Determine the (x, y) coordinate at the center of the cell enclosing the given text.  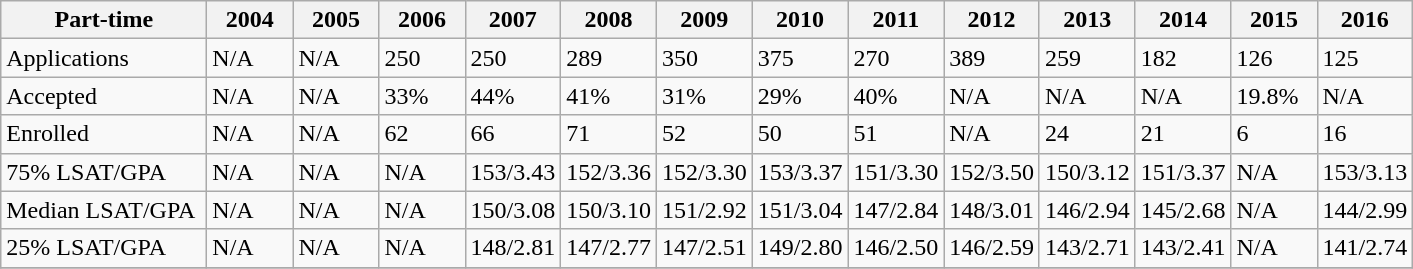
44% (513, 96)
21 (1183, 134)
62 (422, 134)
2004 (250, 20)
16 (1365, 134)
147/2.51 (704, 248)
2005 (336, 20)
Accepted (104, 96)
125 (1365, 58)
259 (1087, 58)
19.8% (1274, 96)
150/3.08 (513, 210)
151/3.30 (896, 172)
75% LSAT/GPA (104, 172)
2009 (704, 20)
153/3.43 (513, 172)
2012 (992, 20)
182 (1183, 58)
33% (422, 96)
375 (800, 58)
143/2.71 (1087, 248)
148/3.01 (992, 210)
151/3.37 (1183, 172)
153/3.37 (800, 172)
2016 (1365, 20)
270 (896, 58)
143/2.41 (1183, 248)
2007 (513, 20)
2006 (422, 20)
151/3.04 (800, 210)
Enrolled (104, 134)
Part-time (104, 20)
2010 (800, 20)
152/3.30 (704, 172)
2014 (1183, 20)
152/3.50 (992, 172)
149/2.80 (800, 248)
389 (992, 58)
52 (704, 134)
31% (704, 96)
145/2.68 (1183, 210)
146/2.59 (992, 248)
51 (896, 134)
41% (609, 96)
150/3.10 (609, 210)
2008 (609, 20)
153/3.13 (1365, 172)
66 (513, 134)
6 (1274, 134)
2013 (1087, 20)
2015 (1274, 20)
29% (800, 96)
Applications (104, 58)
147/2.77 (609, 248)
126 (1274, 58)
25% LSAT/GPA (104, 248)
2011 (896, 20)
150/3.12 (1087, 172)
152/3.36 (609, 172)
40% (896, 96)
147/2.84 (896, 210)
144/2.99 (1365, 210)
71 (609, 134)
146/2.94 (1087, 210)
350 (704, 58)
24 (1087, 134)
146/2.50 (896, 248)
148/2.81 (513, 248)
50 (800, 134)
141/2.74 (1365, 248)
Median LSAT/GPA (104, 210)
151/2.92 (704, 210)
289 (609, 58)
